For the text-containing cell, return its midpoint in (x, y) coordinate format. 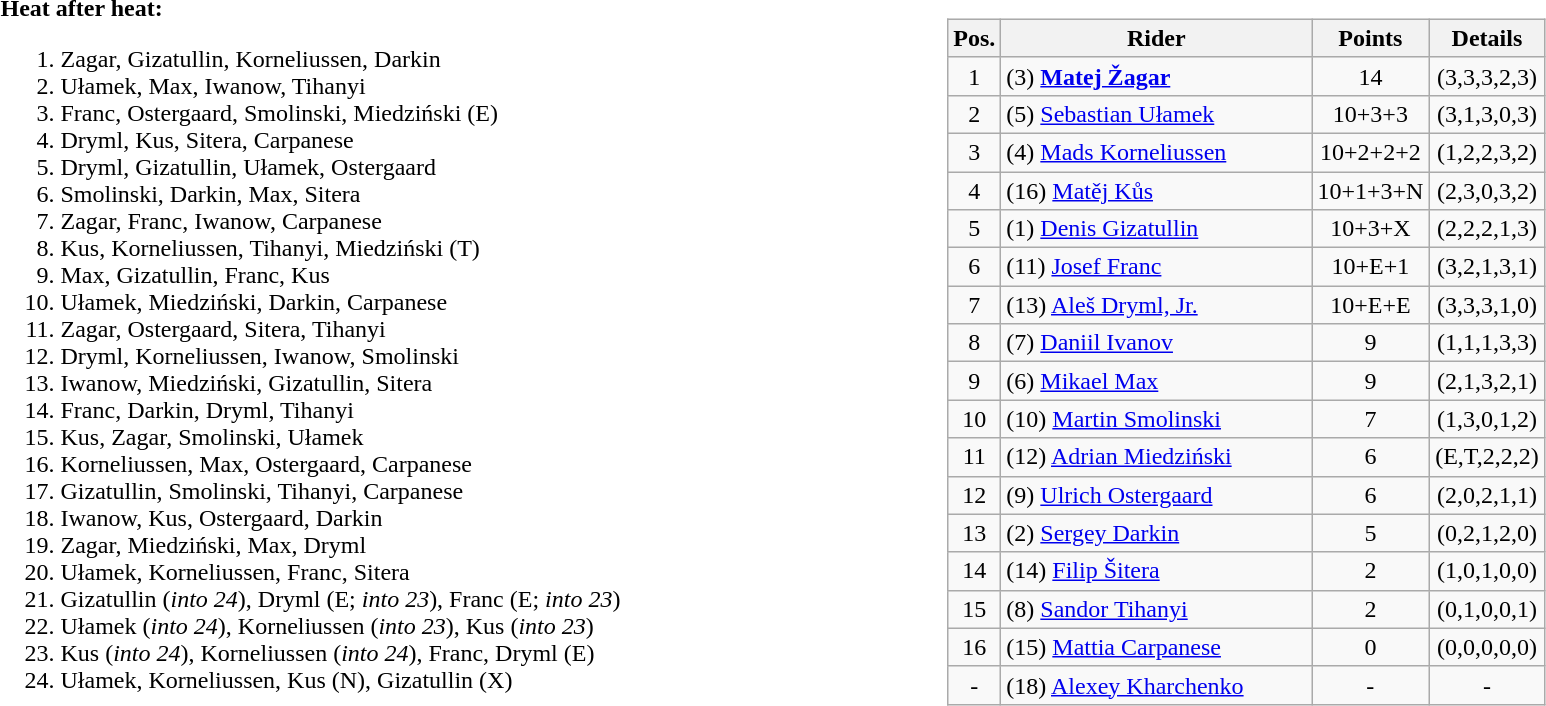
1 (974, 76)
(8) Sandor Tihanyi (1156, 609)
(2,3,0,3,2) (1487, 191)
3 (974, 152)
(E,T,2,2,2) (1487, 457)
(13) Aleš Dryml, Jr. (1156, 305)
12 (974, 495)
13 (974, 533)
(11) Josef Franc (1156, 267)
10 (974, 419)
(15) Mattia Carpanese (1156, 647)
(10) Martin Smolinski (1156, 419)
15 (974, 609)
(2,1,3,2,1) (1487, 381)
(2,2,2,1,3) (1487, 229)
16 (974, 647)
(0,1,0,0,1) (1487, 609)
(4) Mads Korneliussen (1156, 152)
10+3+X (1370, 229)
(0,2,1,2,0) (1487, 533)
(6) Mikael Max (1156, 381)
4 (974, 191)
(9) Ulrich Ostergaard (1156, 495)
10+E+1 (1370, 267)
Points (1370, 38)
Details (1487, 38)
(3) Matej Žagar (1156, 76)
Rider (1156, 38)
(3,3,3,2,3) (1487, 76)
(12) Adrian Miedziński (1156, 457)
0 (1370, 647)
(18) Alexey Kharchenko (1156, 685)
(3,2,1,3,1) (1487, 267)
(3,3,3,1,0) (1487, 305)
11 (974, 457)
(16) Matěj Kůs (1156, 191)
10+2+2+2 (1370, 152)
(1,3,0,1,2) (1487, 419)
(1,2,2,3,2) (1487, 152)
(2,0,2,1,1) (1487, 495)
(7) Daniil Ivanov (1156, 343)
(0,0,0,0,0) (1487, 647)
10+3+3 (1370, 114)
10+1+3+N (1370, 191)
(3,1,3,0,3) (1487, 114)
10+E+E (1370, 305)
(14) Filip Šitera (1156, 571)
(1,1,1,3,3) (1487, 343)
(1,0,1,0,0) (1487, 571)
(5) Sebastian Ułamek (1156, 114)
(2) Sergey Darkin (1156, 533)
Pos. (974, 38)
(1) Denis Gizatullin (1156, 229)
8 (974, 343)
